Pinpoint the cell where the given text exists, returning its [x, y] midpoint coordinate. 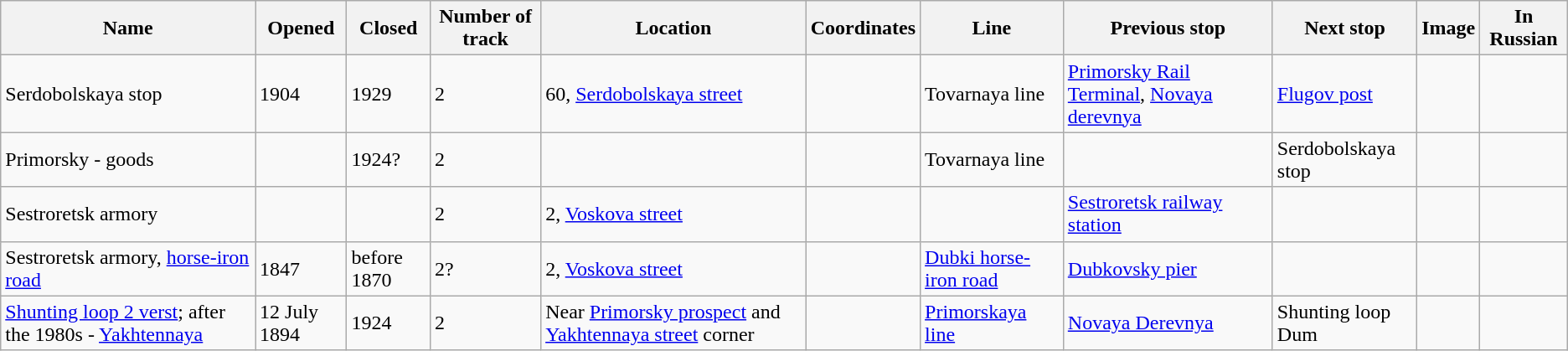
Primorsky Rail Terminal, Novaya derevnya [1168, 94]
Closed [389, 28]
Novaya Derevnya [1168, 323]
Name [128, 28]
Dubkovsky pier [1168, 268]
In Russian [1524, 28]
1904 [302, 94]
Loсation [673, 28]
Shunting loop 2 verst; after the 1980s - Yakhtennaya [128, 323]
12 July 1894 [302, 323]
Coordinates [863, 28]
Previous stop [1168, 28]
2? [486, 268]
Image [1449, 28]
Primorskaya line [992, 323]
1929 [389, 94]
60, Serdobolskaya street [673, 94]
1847 [302, 268]
Number of track [486, 28]
Primorsky - goods [128, 159]
1924? [389, 159]
Opened [302, 28]
Dubki horse-iron road [992, 268]
1924 [389, 323]
Sestroretsk armory, horse-iron road [128, 268]
Sestroretsk armory [128, 214]
Sestroretsk railway station [1168, 214]
before 1870 [389, 268]
Flugov post [1344, 94]
Next stop [1344, 28]
Near Primorsky prospect and Yakhtennaya street corner [673, 323]
Shunting loop Dum [1344, 323]
Line [992, 28]
